Pinpoint the cell where the given text exists, returning its [x, y] midpoint coordinate. 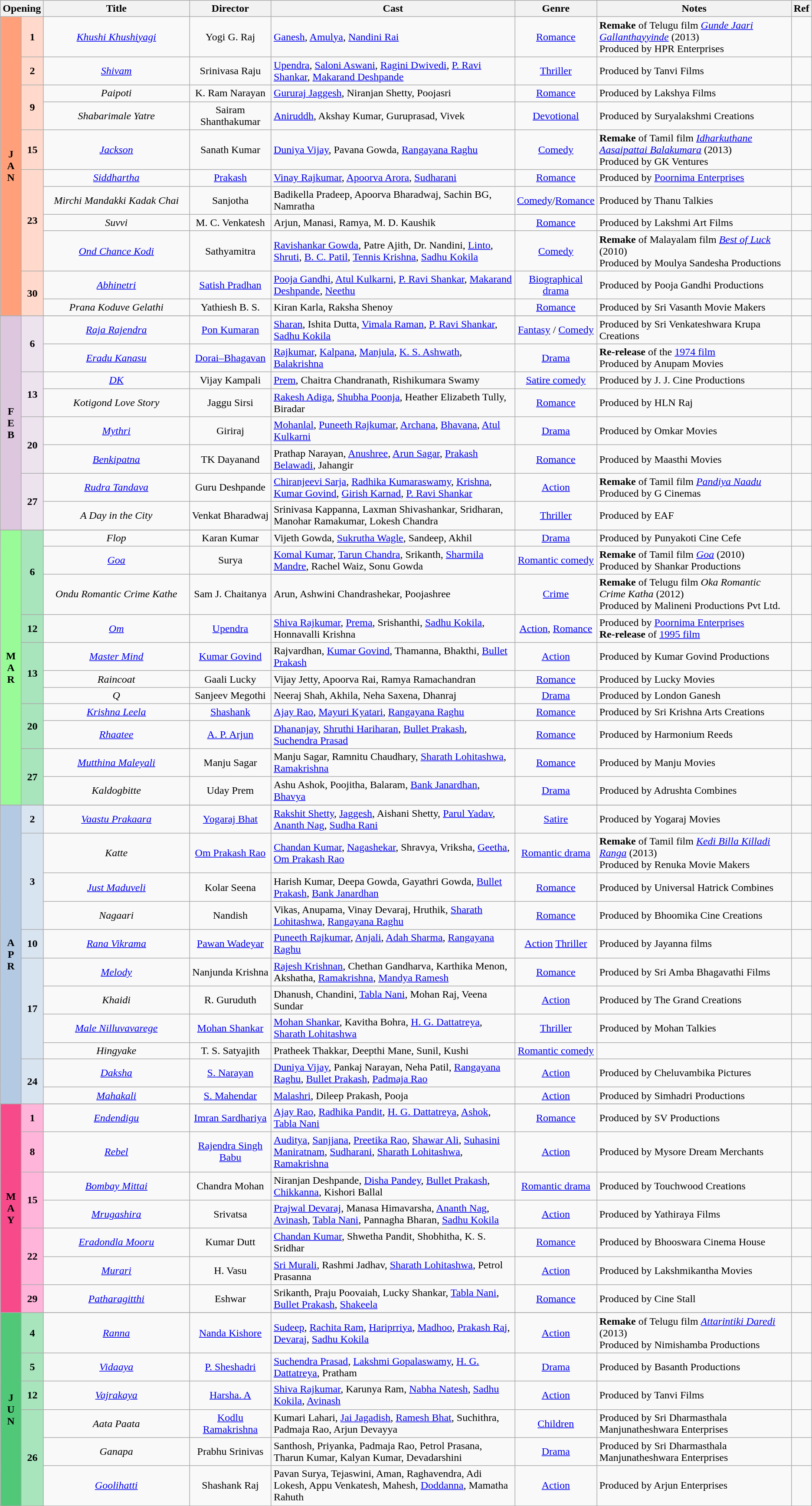
Produced by Pooja Gandhi Productions [694, 285]
Cast [393, 9]
Niranjan Deshpande, Disha Pandey, Bullet Prakash, Chikkanna, Kishori Ballal [393, 1186]
Shiva Rajkumar, Prema, Srishanthi, Sadhu Kokila, Honnavalli Krishna [393, 628]
Produced by Sri Venkateshwara Krupa Creations [694, 330]
Vinay Rajkumar, Apoorva Arora, Sudharani [393, 178]
Crime [556, 594]
Benkipatna [116, 459]
Pratheek Thakkar, Deepthi Mane, Sunil, Kushi [393, 1051]
Goolihatti [116, 1486]
Yogaraj Bhat [231, 819]
Rudra Tandava [116, 488]
Mohan Shankar [231, 1028]
DK [116, 380]
Chiranjeevi Sarja, Radhika Kumaraswamy, Krishna, Kumar Govind, Girish Karnad, P. Ravi Shankar [393, 488]
Produced by Simhadri Productions [694, 1095]
Vidaaya [116, 1367]
Rakshit Shetty, Jaggesh, Aishani Shetty, Parul Yadav, Ananth Nag, Sudha Rani [393, 819]
Sanjeev Megothi [231, 695]
Ajay Rao, Mayuri Kyatari, Rangayana Raghu [393, 712]
Prathap Narayan, Anushree, Arun Sagar, Prakash Belawadi, Jahangir [393, 459]
Produced by Kumar Govind Productions [694, 657]
Produced by Mysore Dream Merchants [694, 1152]
Dhanush, Chandini, Tabla Nani, Mohan Raj, Veena Sundar [393, 1000]
Fantasy / Comedy [556, 330]
Harish Kumar, Deepa Gowda, Gayathri Gowda, Bullet Prakash, Bank Janardhan [393, 887]
26 [32, 1457]
Produced by Maasthi Movies [694, 459]
Mohanlal, Puneeth Rajkumar, Archana, Bhavana, Atul Kulkarni [393, 431]
Abhinetri [116, 285]
Produced by The Grand Creations [694, 1000]
Om Prakash Rao [231, 853]
Raincoat [116, 679]
Shivam [116, 71]
Pooja Gandhi, Atul Kulkarni, P. Ravi Shankar, Makarand Deshpande, Neethu [393, 285]
Eshwar [231, 1299]
Prakash [231, 178]
Mirchi Mandakki Kadak Chai [116, 200]
Produced by Arjun Enterprises [694, 1486]
Sathyamitra [231, 251]
Produced by Lakshya Films [694, 93]
P. Sheshadri [231, 1367]
Just Maduveli [116, 887]
Produced by Suryalakshmi Creations [694, 115]
Remake of Telugu film Oka Romantic Crime Katha (2012) Produced by Malineni Productions Pvt Ltd. [694, 594]
Produced by London Ganesh [694, 695]
Krishna Leela [116, 712]
5 [32, 1367]
Opening [22, 9]
Ganapa [116, 1451]
Vikas, Anupama, Vinay Devaraj, Hruthik, Sharath Lohitashwa, Rangayana Raghu [393, 915]
JUN [11, 1409]
Om [116, 628]
Chandra Mohan [231, 1186]
8 [32, 1152]
Rana Vikrama [116, 944]
Aniruddh, Akshay Kumar, Guruprasad, Vivek [393, 115]
Produced by Lucky Movies [694, 679]
9 [32, 108]
4 [32, 1333]
Produced by Yathiraya Films [694, 1215]
Shashank Raj [231, 1486]
Ond Chance Kodi [116, 251]
29 [32, 1299]
Sharan, Ishita Dutta, Vimala Raman, P. Ravi Shankar, Sadhu Kokila [393, 330]
Dhananjay, Shruthi Hariharan, Bullet Prakash, Suchendra Prasad [393, 734]
24 [32, 1081]
Arjun, Manasi, Ramya, M. D. Kaushik [393, 223]
Chandan Kumar, Nagashekar, Shravya, Vriksha, Geetha, Om Prakash Rao [393, 853]
Kaldogbitte [116, 791]
Produced by Lakshmi Art Films [694, 223]
Yogi G. Raj [231, 37]
K. Ram Narayan [231, 93]
30 [32, 293]
Sam J. Chaitanya [231, 594]
T. S. Satyajith [231, 1051]
Ref [802, 9]
Kiran Karla, Raksha Shenoy [393, 307]
Endendigu [116, 1117]
Produced by Touchwood Creations [694, 1186]
Rajendra Singh Babu [231, 1152]
Uday Prem [231, 791]
Ajay Rao, Radhika Pandit, H. G. Dattatreya, Ashok, Tabla Nani [393, 1117]
Sanath Kumar [231, 150]
A. P. Arjun [231, 734]
Nanjunda Krishna [231, 972]
FEB [11, 423]
Kodlu Ramakrishna [231, 1424]
Remake of Telugu film Gunde Jaari Gallanthayyinde (2013) Produced by HPR Enterprises [694, 37]
TK Dayanand [231, 459]
Jaggu Sirsi [231, 403]
Action, Romance [556, 628]
23 [32, 220]
Rhaatee [116, 734]
Master Mind [116, 657]
Re-release of the 1974 film Produced by Anupam Movies [694, 358]
Rajvardhan, Kumar Govind, Thamanna, Bhakthi, Bullet Prakash [393, 657]
Komal Kumar, Tarun Chandra, Srikanth, Sharmila Mandre, Rachel Waiz, Sonu Gowda [393, 560]
Pawan Wadeyar [231, 944]
Produced by Poornima Enterprises Re-release of 1995 film [694, 628]
Khushi Khushiyagi [116, 37]
Prabhu Srinivas [231, 1451]
Kolar Seena [231, 887]
Remake of Tamil film Kedi Billa Killadi Ranga (2013) Produced by Renuka Movie Makers [694, 853]
Produced by HLN Raj [694, 403]
Biographical drama [556, 285]
Action Thriller [556, 944]
Produced by Yogaraj Movies [694, 819]
10 [32, 944]
Manju Sagar, Ramnitu Chaudhary, Sharath Lohitashwa, Ramakrishna [393, 763]
Comedy/Romance [556, 200]
Rebel [116, 1152]
Santhosh, Priyanka, Padmaja Rao, Petrol Prasana, Tharun Kumar, Kalyan Kumar, Devadarshini [393, 1451]
Shabarimale Yatre [116, 115]
Arun, Ashwini Chandrashekar, Poojashree [393, 594]
Giriraj [231, 431]
Srinivasa Raju [231, 71]
M. C. Venkatesh [231, 223]
Khaidi [116, 1000]
Produced by Punyakoti Cine Cefe [694, 538]
Produced by Cine Stall [694, 1299]
Surya [231, 560]
Produced by J. J. Cine Productions [694, 380]
Goa [116, 560]
S. Narayan [231, 1073]
Produced by Bhooswara Cinema House [694, 1242]
Guru Deshpande [231, 488]
Hingyake [116, 1051]
Sairam Shanthakumar [231, 115]
Q [116, 695]
Sri Murali, Rashmi Jadhav, Sharath Lohitashwa, Petrol Prasanna [393, 1271]
Produced by Sri Vasanth Movie Makers [694, 307]
Produced by Sri Amba Bhagavathi Films [694, 972]
Devotional [556, 115]
Rajesh Krishnan, Chethan Gandharva, Karthika Menon, Akshatha, Ramakrishna, Mandya Ramesh [393, 972]
Shashank [231, 712]
MAR [11, 667]
Produced by EAF [694, 515]
Aata Paata [116, 1424]
Dorai–Bhagavan [231, 358]
Vaastu Prakaara [116, 819]
Produced by Poornima Enterprises [694, 178]
Suvvi [116, 223]
Vijeth Gowda, Sukrutha Wagle, Sandeep, Akhil [393, 538]
Pavan Surya, Tejaswini, Aman, Raghavendra, Adi Lokesh, Appu Venkatesh, Mahesh, Doddanna, Mamatha Rahuth [393, 1486]
Yathiesh B. S. [231, 307]
Produced by Basanth Productions [694, 1367]
Kumari Lahari, Jai Jagadish, Ramesh Bhat, Suchithra, Padmaja Rao, Arjun Devayya [393, 1424]
Karan Kumar [231, 538]
Director [231, 9]
Vajrakaya [116, 1395]
Produced by Harmonium Reeds [694, 734]
Produced by Thanu Talkies [694, 200]
Title [116, 9]
Mythri [116, 431]
Srinivasa Kappanna, Laxman Shivashankar, Sridharan, Manohar Ramakumar, Lokesh Chandra [393, 515]
S. Mahendar [231, 1095]
Remake of Tamil film Goa (2010) Produced by Shankar Productions [694, 560]
Malashri, Dileep Prakash, Pooja [393, 1095]
Satire [556, 819]
Harsha. A [231, 1395]
Gaali Lucky [231, 679]
Manju Sagar [231, 763]
Venkat Bharadwaj [231, 515]
Produced by Universal Hatrick Combines [694, 887]
Ravishankar Gowda, Patre Ajith, Dr. Nandini, Linto, Shruti, B. C. Patil, Tennis Krishna, Sadhu Kokila [393, 251]
Kotigond Love Story [116, 403]
Satire comedy [556, 380]
Sanjotha [231, 200]
Katte [116, 853]
Patharagitthi [116, 1299]
Bombay Mittai [116, 1186]
Remake of Tamil film Pandiya Naadu Produced by G Cinemas [694, 488]
Jackson [116, 150]
Badikella Pradeep, Apoorva Bharadwaj, Sachin BG, Namratha [393, 200]
Rajkumar, Kalpana, Manjula, K. S. Ashwath, Balakrishna [393, 358]
Nagaari [116, 915]
Upendra, Saloni Aswani, Ragini Dwivedi, P. Ravi Shankar, Makarand Deshpande [393, 71]
Kumar Govind [231, 657]
Eradondla Mooru [116, 1242]
Produced by Manju Movies [694, 763]
Prana Koduve Gelathi [116, 307]
Daksha [116, 1073]
Kumar Dutt [231, 1242]
Children [556, 1424]
Suchendra Prasad, Lakshmi Gopalaswamy, H. G. Dattatreya, Pratham [393, 1367]
Mohan Shankar, Kavitha Bohra, H. G. Dattatreya, Sharath Lohitashwa [393, 1028]
H. Vasu [231, 1271]
Remake of Tamil film Idharkuthane Aasaipattai Balakumara (2013) Produced by GK Ventures [694, 150]
Puneeth Rajkumar, Anjali, Adah Sharma, Rangayana Raghu [393, 944]
Eradu Kanasu [116, 358]
Produced by Omkar Movies [694, 431]
Neeraj Shah, Akhila, Neha Saxena, Dhanraj [393, 695]
Produced by Bhoomika Cine Creations [694, 915]
Nandish [231, 915]
Auditya, Sanjjana, Preetika Rao, Shawar Ali, Suhasini Maniratnam, Sudharani, Sharath Lohitashwa, Ramakrishna [393, 1152]
3 [32, 881]
Srikanth, Praju Poovaiah, Lucky Shankar, Tabla Nani, Bullet Prakash, Shakeela [393, 1299]
22 [32, 1257]
Genre [556, 9]
Gururaj Jaggesh, Niranjan Shetty, Poojasri [393, 93]
Notes [694, 9]
Duniya Vijay, Pankaj Narayan, Neha Patil, Rangayana Raghu, Bullet Prakash, Padmaja Rao [393, 1073]
Ashu Ashok, Poojitha, Balaram, Bank Janardhan, Bhavya [393, 791]
Raja Rajendra [116, 330]
Mahakali [116, 1095]
Mutthina Maleyali [116, 763]
Murari [116, 1271]
Produced by Adrushta Combines [694, 791]
Mrugashira [116, 1215]
Nanda Kishore [231, 1333]
Duniya Vijay, Pavana Gowda, Rangayana Raghu [393, 150]
Flop [116, 538]
Imran Sardhariya [231, 1117]
Chandan Kumar, Shwetha Pandit, Shobhitha, K. S. Sridhar [393, 1242]
Srivatsa [231, 1215]
Sudeep, Rachita Ram, Hariprriya, Madhoo, Prakash Raj, Devaraj, Sadhu Kokila [393, 1333]
MAY [11, 1208]
Vijay Jetty, Apoorva Rai, Ramya Ramachandran [393, 679]
Siddhartha [116, 178]
A Day in the City [116, 515]
Pon Kumaran [231, 330]
Remake of Telugu film Attarintiki Daredi (2013) Produced by Nimishamba Productions [694, 1333]
Male Nilluvavarege [116, 1028]
Produced by Cheluvambika Pictures [694, 1073]
Paipoti [116, 93]
Produced by Sri Krishna Arts Creations [694, 712]
Ganesh, Amulya, Nandini Rai [393, 37]
Produced by Lakshmikantha Movies [694, 1271]
Produced by Mohan Talkies [694, 1028]
Ranna [116, 1333]
JAN [11, 167]
Prem, Chaitra Chandranath, Rishikumara Swamy [393, 380]
Produced by SV Productions [694, 1117]
Shiva Rajkumar, Karunya Ram, Nabha Natesh, Sadhu Kokila, Avinash [393, 1395]
APR [11, 954]
Produced by Jayanna films [694, 944]
Vijay Kampali [231, 380]
17 [32, 1008]
Satish Pradhan [231, 285]
Remake of Malayalam film Best of Luck (2010) Produced by Moulya Sandesha Productions [694, 251]
R. Guruduth [231, 1000]
Prajwal Devaraj, Manasa Himavarsha, Ananth Nag, Avinash, Tabla Nani, Pannagha Bharan, Sadhu Kokila [393, 1215]
Upendra [231, 628]
Rakesh Adiga, Shubha Poonja, Heather Elizabeth Tully, Biradar [393, 403]
Melody [116, 972]
Ondu Romantic Crime Kathe [116, 594]
